Scan for the cell matching the given text and deliver its (x, y) coordinate at center. 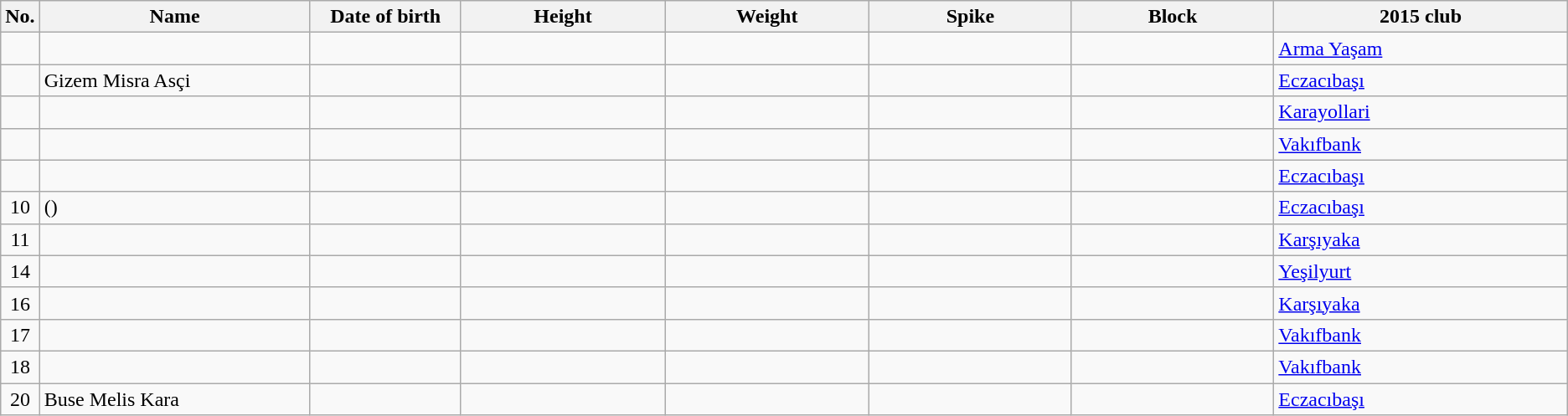
Yeşilyurt (1421, 271)
No. (20, 17)
11 (20, 239)
Weight (767, 17)
2015 club (1421, 17)
Block (1173, 17)
Buse Melis Kara (174, 399)
17 (20, 335)
Spike (970, 17)
Name (174, 17)
20 (20, 399)
Date of birth (385, 17)
18 (20, 367)
16 (20, 303)
Arma Yaşam (1421, 49)
Karayollari (1421, 112)
10 (20, 208)
() (174, 208)
Height (563, 17)
14 (20, 271)
Gizem Misra Asçi (174, 80)
